Capture the cell that displays the provided text and extract its (X, Y) central coordinate. 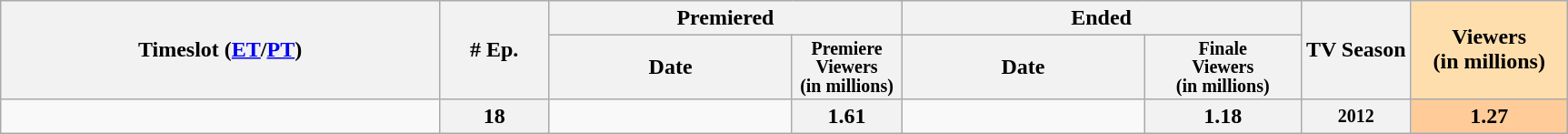
PremiereViewers(in millions) (847, 67)
# Ep. (494, 50)
FinaleViewers(in millions) (1223, 67)
TV Season (1356, 50)
Ended (1102, 18)
Premiered (725, 18)
18 (494, 116)
1.18 (1223, 116)
2012 (1356, 116)
Viewers(in millions) (1489, 50)
1.61 (847, 116)
1.27 (1489, 116)
Timeslot (ET/PT) (220, 50)
